Detect which cell encompasses the target text, then output its (x, y) center coordinate. 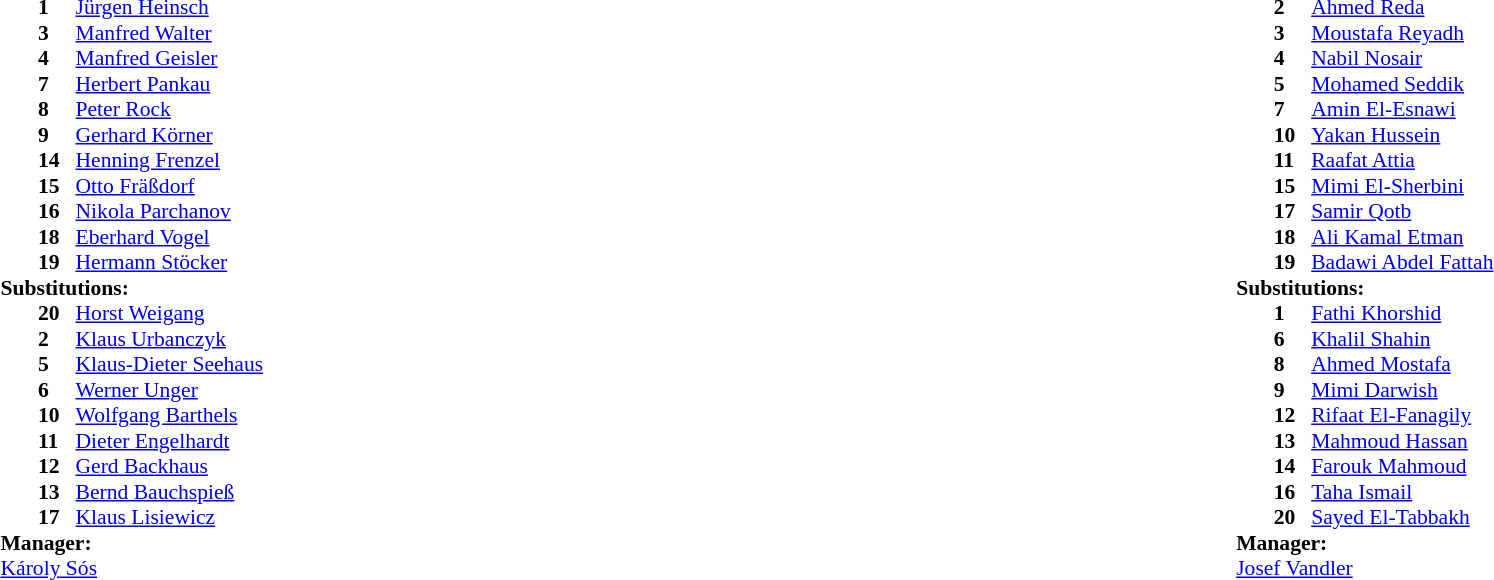
Bernd Bauchspieß (170, 492)
Raafat Attia (1402, 161)
Ali Kamal Etman (1402, 237)
Taha Ismail (1402, 492)
Mohamed Seddik (1402, 84)
Moustafa Reyadh (1402, 33)
Klaus-Dieter Seehaus (170, 365)
Gerhard Körner (170, 135)
Nikola Parchanov (170, 211)
Eberhard Vogel (170, 237)
Farouk Mahmoud (1402, 467)
1 (1293, 313)
Rifaat El-Fanagily (1402, 415)
Mahmoud Hassan (1402, 441)
Mimi El-Sherbini (1402, 186)
Klaus Urbanczyk (170, 339)
Otto Fräßdorf (170, 186)
Gerd Backhaus (170, 467)
Yakan Hussein (1402, 135)
Sayed El-Tabbakh (1402, 517)
Mimi Darwish (1402, 390)
Badawi Abdel Fattah (1402, 263)
Hermann Stöcker (170, 263)
Dieter Engelhardt (170, 441)
Henning Frenzel (170, 161)
Werner Unger (170, 390)
Wolfgang Barthels (170, 415)
Peter Rock (170, 109)
Fathi Khorshid (1402, 313)
Klaus Lisiewicz (170, 517)
Ahmed Mostafa (1402, 365)
Samir Qotb (1402, 211)
Khalil Shahin (1402, 339)
Nabil Nosair (1402, 59)
Amin El-Esnawi (1402, 109)
Manfred Walter (170, 33)
Manfred Geisler (170, 59)
2 (57, 339)
Horst Weigang (170, 313)
Herbert Pankau (170, 84)
